For the text-containing cell, return its midpoint in [X, Y] coordinate format. 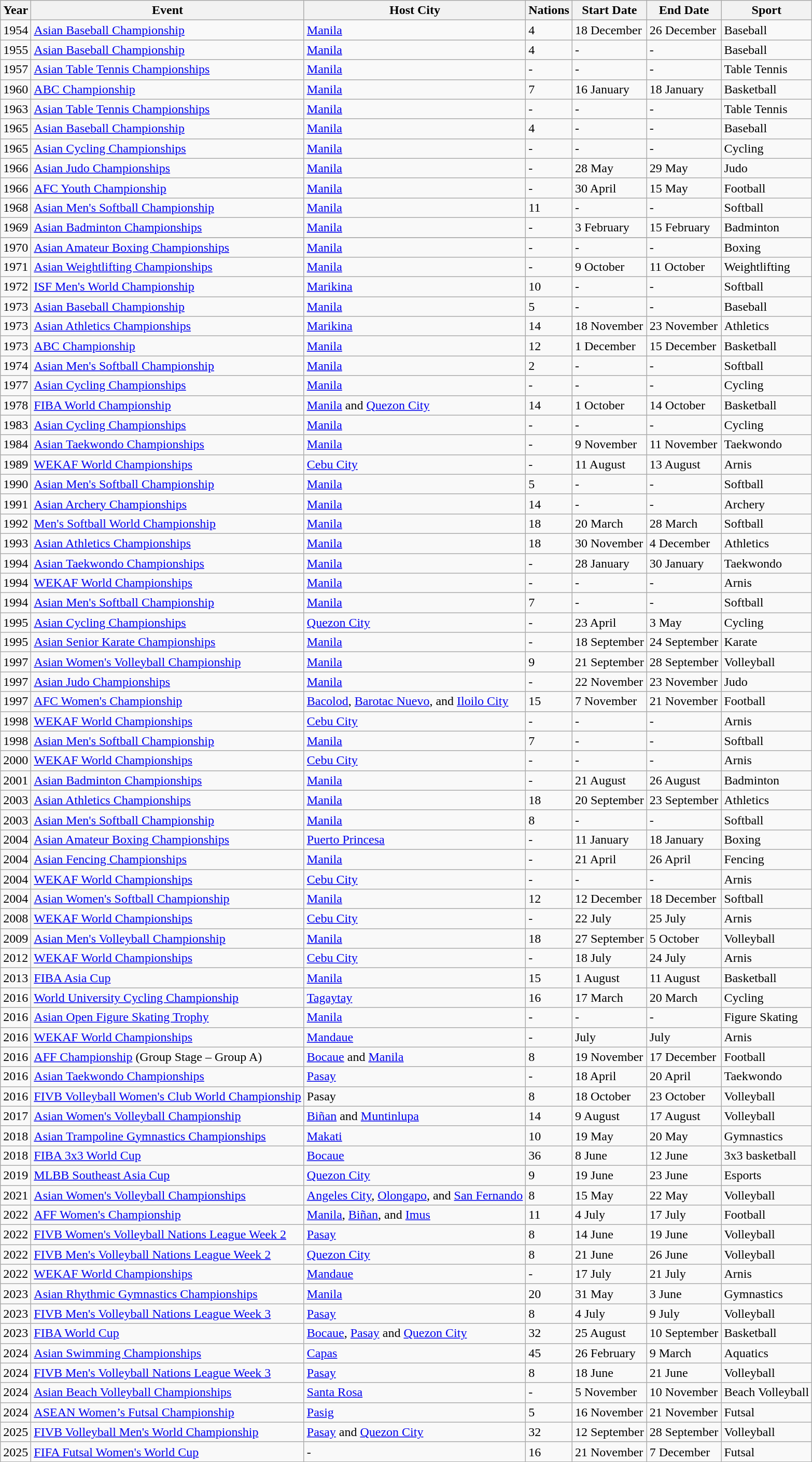
AFC Youth Championship [167, 188]
36 [549, 1155]
22 July [609, 919]
1969 [16, 227]
Bacolod, Barotac Nuevo, and Iloilo City [415, 701]
Asian Open Figure Skating Trophy [167, 1017]
12 September [609, 1432]
1972 [16, 287]
25 July [684, 919]
4 December [684, 543]
Sport [766, 10]
Start Date [609, 10]
2001 [16, 780]
FIFA Futsal Women's World Cup [167, 1452]
2019 [16, 1175]
28 January [609, 563]
AFC Women's Championship [167, 701]
11 January [609, 839]
Karate [766, 642]
Esports [766, 1175]
18 November [609, 326]
Beach Volleyball [766, 1392]
5 November [609, 1392]
Asian Men's Volleyball Championship [167, 939]
1970 [16, 247]
17 March [609, 998]
1992 [16, 523]
9 August [609, 1116]
9 November [609, 445]
Asian Beach Volleyball Championships [167, 1392]
1990 [16, 484]
22 May [684, 1195]
FIVB Volleyball Women's Club World Championship [167, 1096]
15 February [684, 227]
1968 [16, 208]
1974 [16, 366]
24 September [684, 642]
Host City [415, 10]
Makati [415, 1136]
ISF Men's World Championship [167, 287]
11 November [684, 445]
Nations [549, 10]
FIBA 3x3 World Cup [167, 1155]
Tagaytay [415, 998]
7 November [609, 701]
21 September [609, 662]
Asian Women's Volleyball Championships [167, 1195]
FIVB Women's Volleyball Nations League Week 2 [167, 1235]
15 December [684, 346]
5 October [684, 939]
30 April [609, 188]
10 November [684, 1392]
13 August [684, 464]
3x3 basketball [766, 1155]
30 November [609, 543]
9 July [684, 1314]
Fencing [766, 859]
30 January [684, 563]
2017 [16, 1116]
7 December [684, 1452]
26 February [609, 1353]
23 September [684, 800]
9 October [609, 267]
Angeles City, Olongapo, and San Fernando [415, 1195]
27 September [609, 939]
FIBA Asia Cup [167, 978]
11 October [684, 267]
Asian Senior Karate Championships [167, 642]
Bocaue, Pasay and Quezon City [415, 1333]
Pasay and Quezon City [415, 1432]
Manila, Biñan, and Imus [415, 1215]
MLBB Southeast Asia Cup [167, 1175]
2 [549, 366]
1 August [609, 978]
23 June [684, 1175]
28 March [684, 523]
26 June [684, 1254]
18 June [609, 1373]
26 August [684, 780]
10 September [684, 1333]
1 October [609, 405]
1963 [16, 109]
2009 [16, 939]
Santa Rosa [415, 1392]
29 May [684, 168]
Asian Swimming Championships [167, 1353]
Year [16, 10]
3 June [684, 1294]
1983 [16, 425]
Capas [415, 1353]
17 August [684, 1116]
18 October [609, 1096]
45 [549, 1353]
9 March [684, 1353]
23 October [684, 1096]
1954 [16, 30]
8 June [609, 1155]
1971 [16, 267]
End Date [684, 10]
1993 [16, 543]
Asian Trampoline Gymnastics Championships [167, 1136]
FIBA World Cup [167, 1333]
Asian Weightlifting Championships [167, 267]
Asian Archery Championships [167, 504]
19 November [609, 1057]
Men's Softball World Championship [167, 523]
2021 [16, 1195]
1955 [16, 50]
Bocaue [415, 1155]
14 June [609, 1235]
2013 [16, 978]
18 April [609, 1077]
Asian Rhythmic Gymnastics Championships [167, 1294]
1960 [16, 89]
28 May [609, 168]
Asian Women's Softball Championship [167, 899]
1957 [16, 70]
AFF Championship (Group Stage – Group A) [167, 1057]
3 May [684, 623]
16 January [609, 89]
24 July [684, 958]
1984 [16, 445]
21 August [609, 780]
AFF Women's Championship [167, 1215]
2008 [16, 919]
22 November [609, 682]
20 September [609, 800]
Figure Skating [766, 1017]
31 May [609, 1294]
FIBA World Championship [167, 405]
Puerto Princesa [415, 839]
3 February [609, 227]
Weightlifting [766, 267]
20 [549, 1294]
12 December [609, 899]
1 December [609, 346]
17 December [684, 1057]
Asian Fencing Championships [167, 859]
FIVB Men's Volleyball Nations League Week 2 [167, 1254]
1977 [16, 385]
Archery [766, 504]
2000 [16, 761]
16 November [609, 1412]
World University Cycling Championship [167, 998]
26 December [684, 30]
Manila and Quezon City [415, 405]
Event [167, 10]
19 May [609, 1136]
ASEAN Women’s Futsal Championship [167, 1412]
25 August [609, 1333]
14 October [684, 405]
Pasig [415, 1412]
20 April [684, 1077]
Biñan and Muntinlupa [415, 1116]
26 April [684, 859]
Bocaue and Manila [415, 1057]
21 April [609, 859]
1978 [16, 405]
2012 [16, 958]
Aquatics [766, 1353]
18 September [609, 642]
21 July [684, 1274]
18 July [609, 958]
1989 [16, 464]
12 June [684, 1155]
1991 [16, 504]
FIVB Volleyball Men's World Championship [167, 1432]
23 April [609, 623]
20 May [684, 1136]
